Locate the cell with the specified text and output its [X, Y] center coordinate. 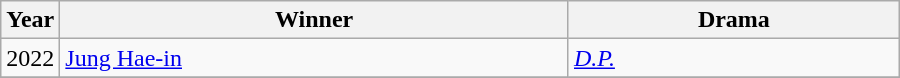
D.P. [734, 58]
Drama [734, 20]
Year [30, 20]
Winner [314, 20]
Jung Hae-in [314, 58]
2022 [30, 58]
